From the cell containing the given text, extract its center point as (x, y) coordinate. 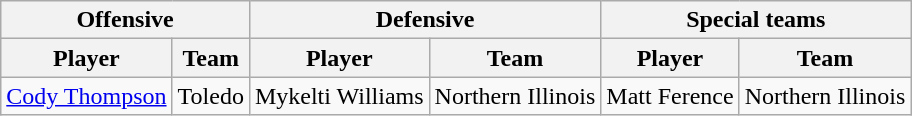
Special teams (756, 20)
Toledo (210, 96)
Offensive (126, 20)
Cody Thompson (86, 96)
Defensive (424, 20)
Matt Ference (670, 96)
Mykelti Williams (339, 96)
